Pinpoint the cell where the given text exists, returning its (X, Y) midpoint coordinate. 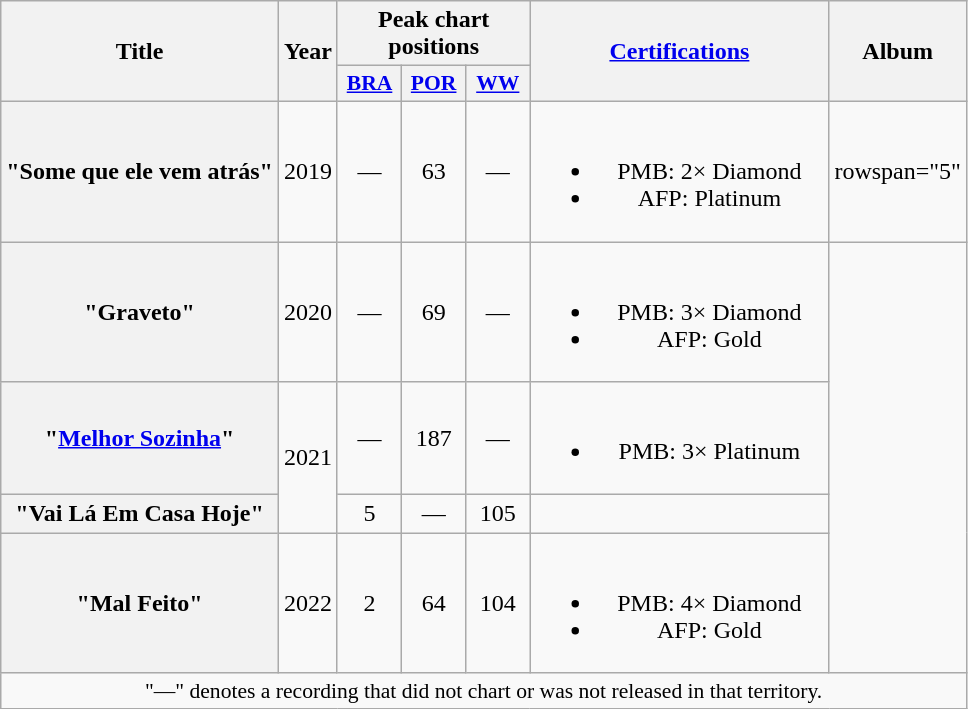
2022 (308, 603)
"Graveto" (140, 312)
PMB: 2× DiamondAFP: Platinum (680, 171)
PMB: 3× DiamondAFP: Gold (680, 312)
"Some que ele vem atrás" (140, 171)
Peak chart positions (433, 34)
105 (498, 514)
"Melhor Sozinha" (140, 438)
POR (434, 84)
187 (434, 438)
Album (898, 52)
WW (498, 84)
2020 (308, 312)
"—" denotes a recording that did not chart or was not released in that territory. (484, 691)
2019 (308, 171)
64 (434, 603)
"Vai Lá Em Casa Hoje" (140, 514)
63 (434, 171)
104 (498, 603)
BRA (369, 84)
"Mal Feito" (140, 603)
PMB: 4× DiamondAFP: Gold (680, 603)
Title (140, 52)
69 (434, 312)
Certifications (680, 52)
Year (308, 52)
rowspan="5" (898, 171)
2 (369, 603)
5 (369, 514)
2021 (308, 458)
PMB: 3× Platinum (680, 438)
